Detect which cell encompasses the target text, then output its [X, Y] center coordinate. 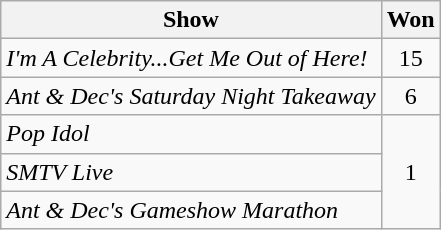
Ant & Dec's Saturday Night Takeaway [191, 96]
6 [410, 96]
I'm A Celebrity...Get Me Out of Here! [191, 58]
1 [410, 172]
Ant & Dec's Gameshow Marathon [191, 210]
Pop Idol [191, 134]
15 [410, 58]
SMTV Live [191, 172]
Won [410, 20]
Show [191, 20]
